Identify which cell holds the provided text, then report its (x, y) central coordinate. 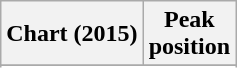
Peakposition (189, 34)
Chart (2015) (72, 34)
